Identify which cell holds the provided text, then report its (X, Y) central coordinate. 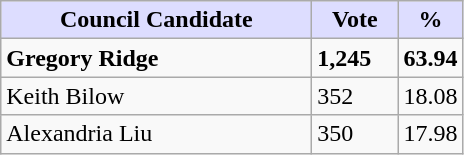
Alexandria Liu (156, 134)
% (430, 20)
1,245 (355, 58)
352 (355, 96)
Vote (355, 20)
Gregory Ridge (156, 58)
350 (355, 134)
Keith Bilow (156, 96)
Council Candidate (156, 20)
63.94 (430, 58)
17.98 (430, 134)
18.08 (430, 96)
